For the text-containing cell, return its midpoint in (x, y) coordinate format. 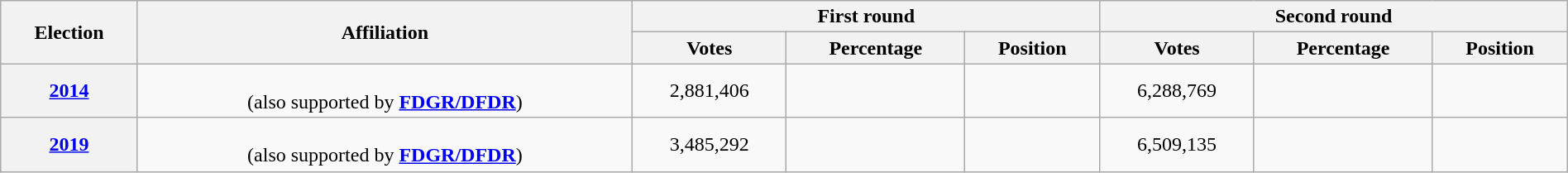
6,288,769 (1177, 91)
2019 (69, 144)
Affiliation (385, 32)
2014 (69, 91)
2,881,406 (710, 91)
6,509,135 (1177, 144)
Second round (1333, 17)
3,485,292 (710, 144)
Election (69, 32)
First round (867, 17)
